For the text-containing cell, return its midpoint in [X, Y] coordinate format. 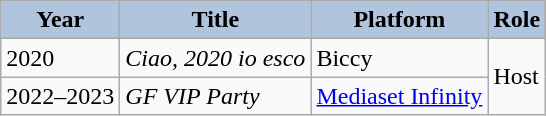
Host [517, 77]
Role [517, 20]
Year [60, 20]
GF VIP Party [216, 96]
Biccy [400, 58]
Platform [400, 20]
Mediaset Infinity [400, 96]
2022–2023 [60, 96]
Ciao, 2020 io esco [216, 58]
2020 [60, 58]
Title [216, 20]
